Extract the [X, Y] coordinate from the center of the cell holding the provided text.  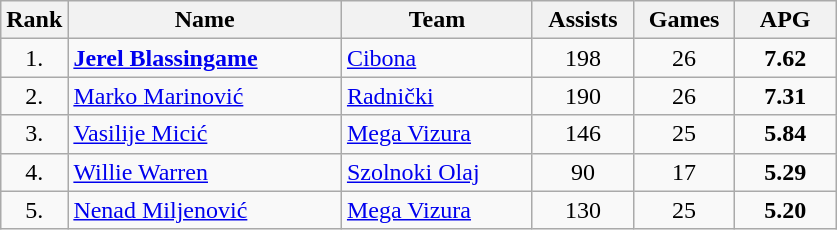
Vasilije Micić [205, 134]
90 [582, 172]
17 [684, 172]
Team [436, 20]
2. [34, 96]
1. [34, 58]
146 [582, 134]
190 [582, 96]
Rank [34, 20]
Jerel Blassingame [205, 58]
5.29 [786, 172]
Assists [582, 20]
3. [34, 134]
4. [34, 172]
7.62 [786, 58]
Radnički [436, 96]
7.31 [786, 96]
Name [205, 20]
Willie Warren [205, 172]
Marko Marinović [205, 96]
5.84 [786, 134]
Nenad Miljenović [205, 210]
130 [582, 210]
Games [684, 20]
5. [34, 210]
5.20 [786, 210]
Cibona [436, 58]
APG [786, 20]
Szolnoki Olaj [436, 172]
198 [582, 58]
